Return (x, y) of the center of cell containing provided text 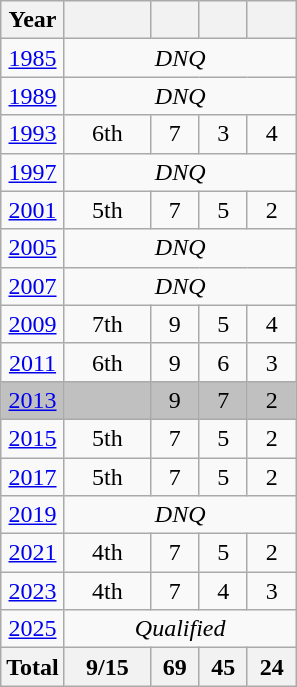
9/15 (107, 667)
2021 (33, 553)
Year (33, 20)
1989 (33, 96)
24 (272, 667)
2001 (33, 210)
2011 (33, 362)
1985 (33, 58)
2019 (33, 515)
6 (224, 362)
2015 (33, 438)
2005 (33, 248)
2025 (33, 629)
7th (107, 324)
1993 (33, 134)
2023 (33, 591)
2009 (33, 324)
Qualified (180, 629)
1997 (33, 172)
2013 (33, 400)
69 (174, 667)
2007 (33, 286)
Total (33, 667)
2017 (33, 477)
45 (224, 667)
